Output the (X, Y) coordinate of the center of the cell containing the given text.  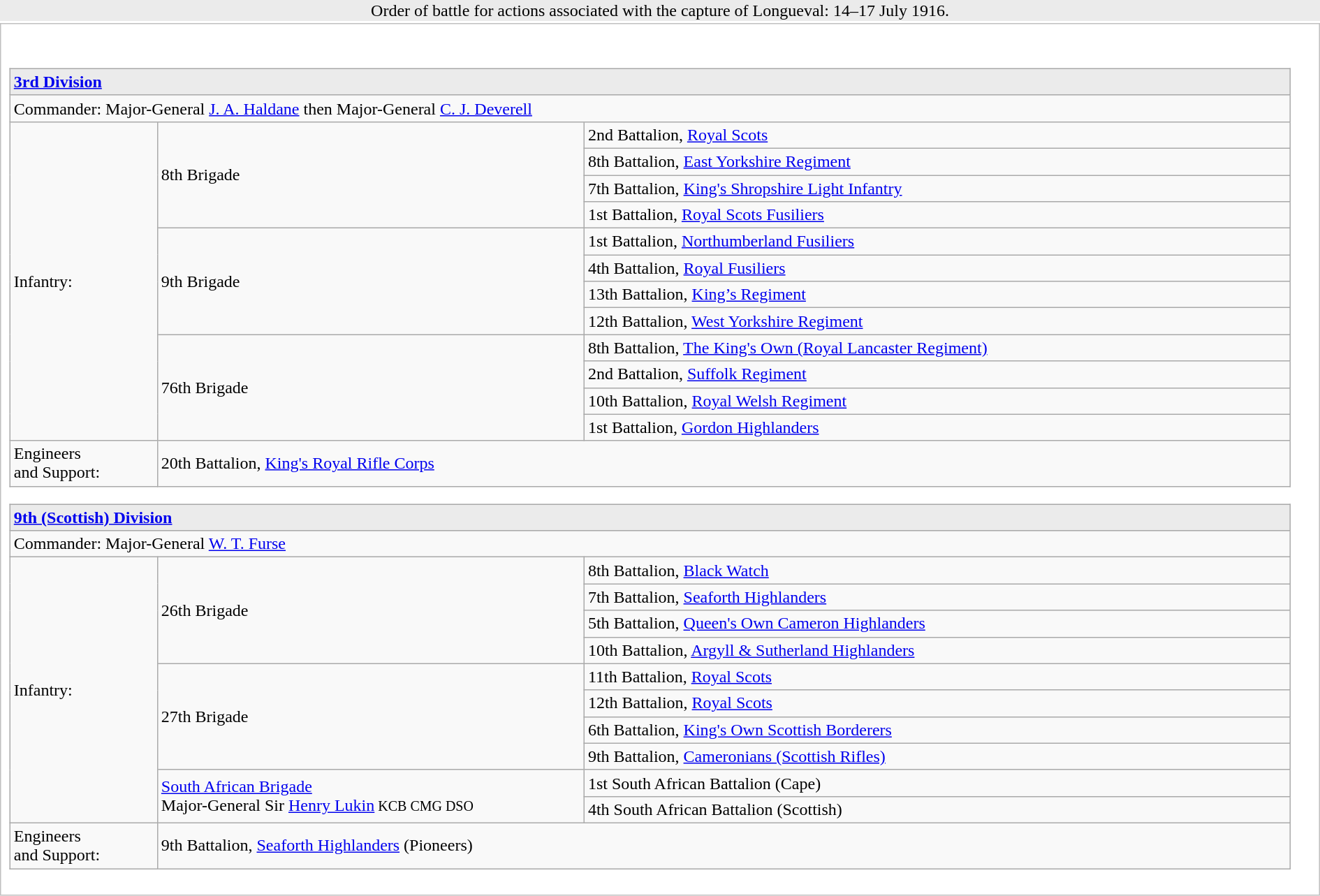
6th Battalion, King's Own Scottish Borderers (937, 730)
20th Battalion, King's Royal Rifle Corps (724, 464)
10th Battalion, Argyll & Sutherland Highlanders (937, 650)
7th Battalion, King's Shropshire Light Infantry (937, 188)
76th Brigade (370, 388)
12th Battalion, West Yorkshire Regiment (937, 321)
8th Brigade (370, 175)
7th Battalion, Seaforth Highlanders (937, 597)
4th South African Battalion (Scottish) (937, 809)
10th Battalion, Royal Welsh Regiment (937, 401)
Commander: Major-General W. T. Furse (650, 544)
27th Brigade (370, 717)
26th Brigade (370, 610)
1st South African Battalion (Cape) (937, 783)
Commander: Major-General J. A. Haldane then Major-General C. J. Deverell (650, 108)
2nd Battalion, Royal Scots (937, 135)
2nd Battalion, Suffolk Regiment (937, 374)
1st Battalion, Gordon Highlanders (937, 427)
9th Battalion, Cameronians (Scottish Rifles) (937, 756)
South African Brigade Major-General Sir Henry Lukin KCB CMG DSO (370, 796)
8th Battalion, East Yorkshire Regiment (937, 161)
4th Battalion, Royal Fusiliers (937, 268)
12th Battalion, Royal Scots (937, 703)
9th Battalion, Seaforth Highlanders (Pioneers) (724, 845)
1st Battalion, Royal Scots Fusiliers (937, 215)
13th Battalion, King’s Regiment (937, 295)
Order of battle for actions associated with the capture of Longueval: 14–17 July 1916. (660, 10)
9th Brigade (370, 281)
1st Battalion, Northumberland Fusiliers (937, 242)
9th (Scottish) Division (650, 517)
11th Battalion, Royal Scots (937, 677)
8th Battalion, Black Watch (937, 571)
8th Battalion, The King's Own (Royal Lancaster Regiment) (937, 348)
3rd Division (650, 82)
5th Battalion, Queen's Own Cameron Highlanders (937, 624)
